Return (x, y) of the center of cell containing provided text 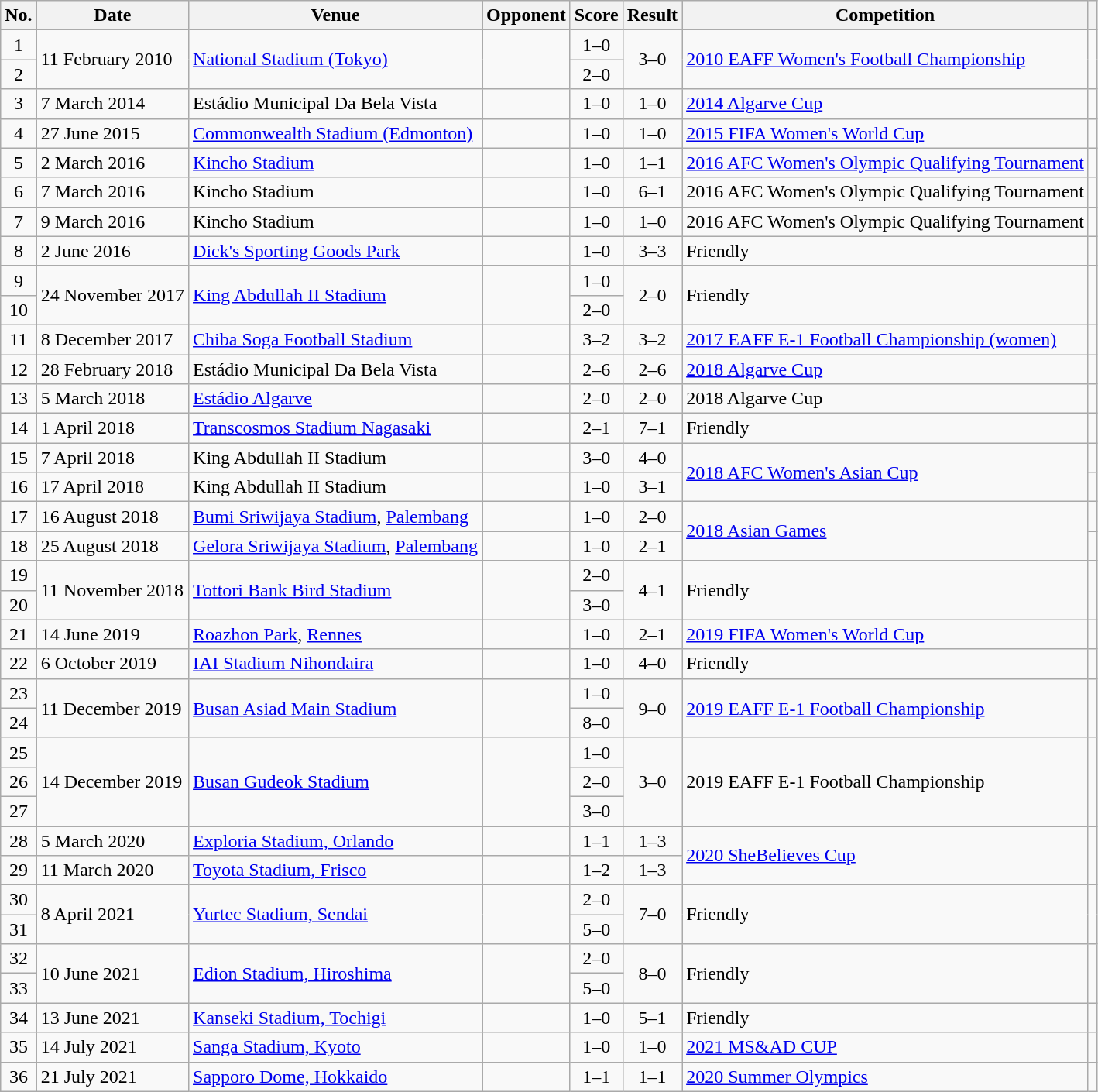
25 August 2018 (112, 546)
Busan Gudeok Stadium (336, 781)
No. (19, 15)
4–1 (652, 590)
25 (19, 752)
Commonwealth Stadium (Edmonton) (336, 133)
6–1 (652, 192)
2020 SheBelieves Cup (886, 855)
Yurtec Stadium, Sendai (336, 915)
10 June 2021 (112, 974)
9 (19, 280)
30 (19, 900)
14 June 2019 (112, 634)
8 December 2017 (112, 339)
19 (19, 575)
2018 Asian Games (886, 531)
9–0 (652, 708)
7 March 2014 (112, 104)
7 March 2016 (112, 192)
14 (19, 428)
1–2 (596, 871)
3 (19, 104)
Score (596, 15)
24 (19, 723)
5 March 2020 (112, 840)
IAI Stadium Nihondaira (336, 664)
28 February 2018 (112, 369)
11 November 2018 (112, 590)
12 (19, 369)
7–0 (652, 915)
3–1 (652, 487)
Busan Asiad Main Stadium (336, 708)
2018 AFC Women's Asian Cup (886, 472)
17 April 2018 (112, 487)
9 March 2016 (112, 221)
2010 EAFF Women's Football Championship (886, 60)
13 (19, 399)
11 March 2020 (112, 871)
Estádio Algarve (336, 399)
34 (19, 1018)
27 June 2015 (112, 133)
14 December 2019 (112, 781)
18 (19, 546)
36 (19, 1077)
28 (19, 840)
24 November 2017 (112, 295)
17 (19, 517)
Result (652, 15)
8 (19, 251)
29 (19, 871)
20 (19, 605)
Date (112, 15)
Tottori Bank Bird Stadium (336, 590)
21 (19, 634)
5 (19, 163)
6 (19, 192)
13 June 2021 (112, 1018)
Venue (336, 15)
Sanga Stadium, Kyoto (336, 1047)
16 August 2018 (112, 517)
6 October 2019 (112, 664)
Gelora Sriwijaya Stadium, Palembang (336, 546)
5 March 2018 (112, 399)
2017 EAFF E-1 Football Championship (women) (886, 339)
Roazhon Park, Rennes (336, 634)
Toyota Stadium, Frisco (336, 871)
11 February 2010 (112, 60)
5–1 (652, 1018)
11 (19, 339)
National Stadium (Tokyo) (336, 60)
2015 FIFA Women's World Cup (886, 133)
10 (19, 310)
Kanseki Stadium, Tochigi (336, 1018)
Sapporo Dome, Hokkaido (336, 1077)
22 (19, 664)
7 April 2018 (112, 458)
2019 FIFA Women's World Cup (886, 634)
7–1 (652, 428)
8 April 2021 (112, 915)
1 April 2018 (112, 428)
35 (19, 1047)
Bumi Sriwijaya Stadium, Palembang (336, 517)
14 July 2021 (112, 1047)
15 (19, 458)
2 June 2016 (112, 251)
1 (19, 45)
Competition (886, 15)
2 March 2016 (112, 163)
26 (19, 781)
2021 MS&AD CUP (886, 1047)
21 July 2021 (112, 1077)
2020 Summer Olympics (886, 1077)
2014 Algarve Cup (886, 104)
2 (19, 74)
Exploria Stadium, Orlando (336, 840)
31 (19, 929)
Dick's Sporting Goods Park (336, 251)
16 (19, 487)
Edion Stadium, Hiroshima (336, 974)
Chiba Soga Football Stadium (336, 339)
11 December 2019 (112, 708)
Transcosmos Stadium Nagasaki (336, 428)
3–3 (652, 251)
Opponent (526, 15)
23 (19, 693)
4 (19, 133)
33 (19, 988)
32 (19, 959)
27 (19, 811)
7 (19, 221)
